Find where the given text appears and provide that cell's center as (x, y) coordinate. 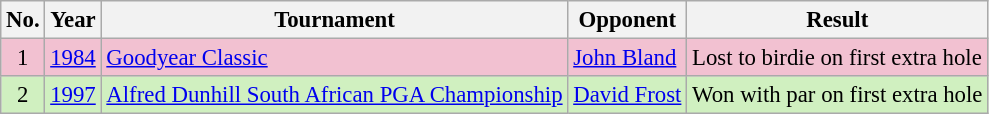
2 (23, 95)
John Bland (628, 58)
Alfred Dunhill South African PGA Championship (334, 95)
No. (23, 20)
Opponent (628, 20)
Lost to birdie on first extra hole (838, 58)
Year (73, 20)
1997 (73, 95)
Won with par on first extra hole (838, 95)
Tournament (334, 20)
Goodyear Classic (334, 58)
1984 (73, 58)
Result (838, 20)
1 (23, 58)
David Frost (628, 95)
